Detect which cell encompasses the target text, then output its (X, Y) center coordinate. 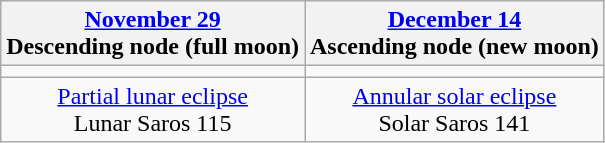
Annular solar eclipseSolar Saros 141 (454, 110)
December 14Ascending node (new moon) (454, 34)
Partial lunar eclipseLunar Saros 115 (153, 110)
November 29Descending node (full moon) (153, 34)
